Output the [x, y] coordinate of the center of the cell containing the given text.  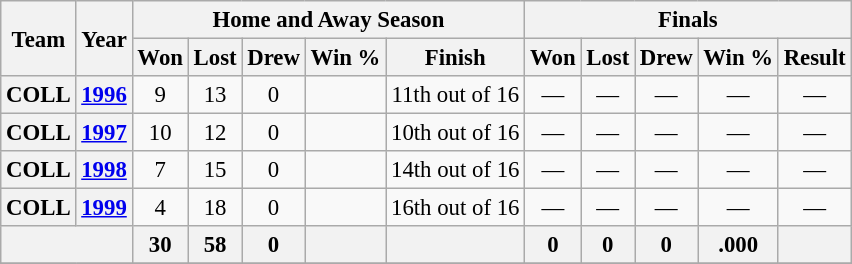
1998 [104, 170]
Home and Away Season [328, 20]
1996 [104, 95]
18 [215, 208]
4 [160, 208]
Finals [688, 20]
1997 [104, 133]
9 [160, 95]
15 [215, 170]
Year [104, 38]
30 [160, 245]
14th out of 16 [456, 170]
.000 [738, 245]
Finish [456, 58]
10th out of 16 [456, 133]
Team [38, 38]
16th out of 16 [456, 208]
1999 [104, 208]
10 [160, 133]
58 [215, 245]
12 [215, 133]
11th out of 16 [456, 95]
7 [160, 170]
13 [215, 95]
Result [814, 58]
